Capture the cell that displays the provided text and extract its (x, y) central coordinate. 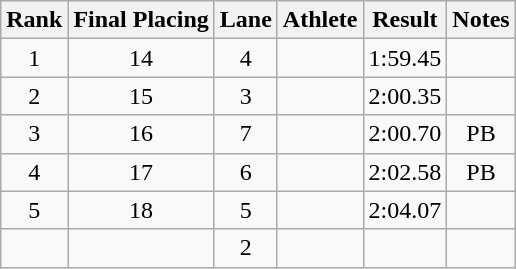
15 (141, 96)
1 (34, 58)
6 (246, 172)
Result (405, 20)
7 (246, 134)
2:00.70 (405, 134)
1:59.45 (405, 58)
Athlete (320, 20)
16 (141, 134)
2:04.07 (405, 210)
Lane (246, 20)
2:00.35 (405, 96)
18 (141, 210)
Rank (34, 20)
14 (141, 58)
Final Placing (141, 20)
2:02.58 (405, 172)
Notes (481, 20)
17 (141, 172)
